Pinpoint the cell where the given text exists, returning its [x, y] midpoint coordinate. 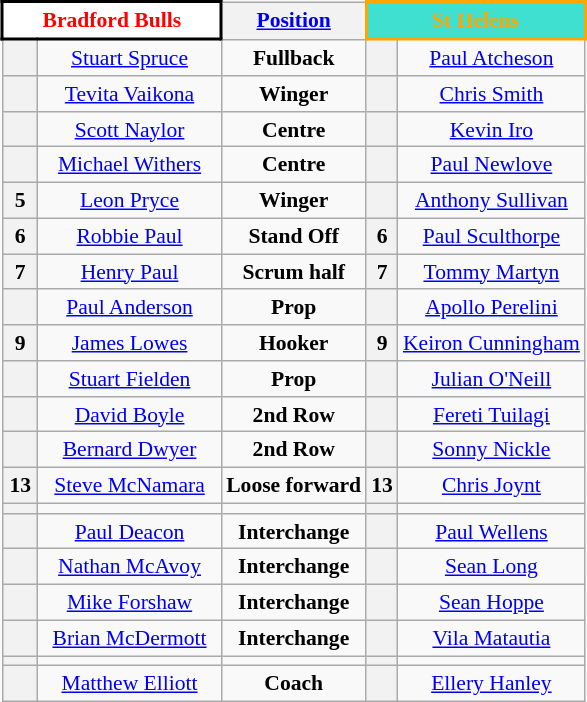
Fullback [294, 57]
Sonny Nickle [492, 450]
Tommy Martyn [492, 272]
Vila Matautia [492, 638]
Stuart Fielden [130, 379]
Brian McDermott [130, 638]
Nathan McAvoy [130, 567]
Stand Off [294, 236]
Paul Newlove [492, 165]
Loose forward [294, 485]
Paul Anderson [130, 307]
Kevin Iro [492, 129]
Apollo Perelini [492, 307]
Keiron Cunningham [492, 343]
Robbie Paul [130, 236]
Tevita Vaikona [130, 94]
Henry Paul [130, 272]
Leon Pryce [130, 200]
Matthew Elliott [130, 684]
Paul Deacon [130, 531]
Anthony Sullivan [492, 200]
James Lowes [130, 343]
St Helens [476, 20]
Ellery Hanley [492, 684]
Scott Naylor [130, 129]
Chris Joynt [492, 485]
Stuart Spruce [130, 57]
Fereti Tuilagi [492, 414]
Position [294, 20]
Paul Sculthorpe [492, 236]
Sean Long [492, 567]
Sean Hoppe [492, 602]
Paul Wellens [492, 531]
Coach [294, 684]
Julian O'Neill [492, 379]
Bernard Dwyer [130, 450]
Bradford Bulls [112, 20]
Michael Withers [130, 165]
5 [20, 200]
Chris Smith [492, 94]
David Boyle [130, 414]
Mike Forshaw [130, 602]
Scrum half [294, 272]
Hooker [294, 343]
Steve McNamara [130, 485]
Paul Atcheson [492, 57]
